Find where the given text appears and provide that cell's center as (X, Y) coordinate. 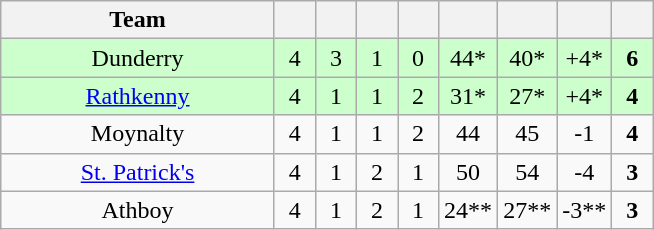
50 (468, 172)
40* (528, 58)
27* (528, 96)
-3** (584, 210)
44 (468, 134)
-1 (584, 134)
44* (468, 58)
24** (468, 210)
Team (138, 20)
0 (418, 58)
Moynalty (138, 134)
Rathkenny (138, 96)
6 (632, 58)
31* (468, 96)
Dunderry (138, 58)
St. Patrick's (138, 172)
27** (528, 210)
Athboy (138, 210)
-4 (584, 172)
45 (528, 134)
54 (528, 172)
